Return (X, Y) of the center of cell containing provided text 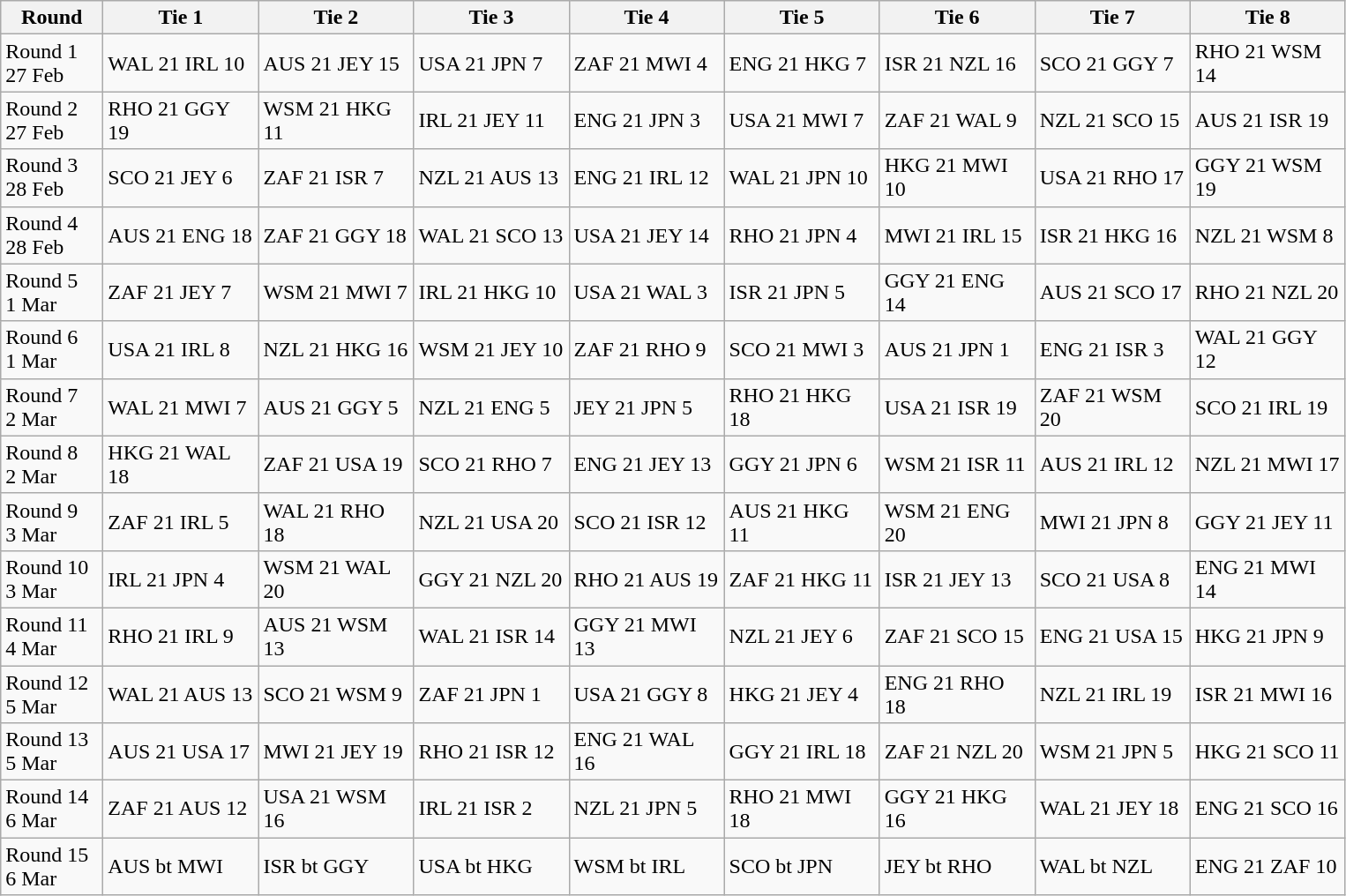
SCO 21 ISR 12 (647, 522)
ZAF 21 IRL 5 (181, 522)
ENG 21 IRL 12 (647, 178)
SCO 21 RHO 7 (491, 464)
ISR 21 NZL 16 (957, 63)
GGY 21 HKG 16 (957, 810)
AUS bt MWI (181, 866)
GGY 21 JPN 6 (802, 464)
NZL 21 HKG 16 (336, 349)
USA 21 RHO 17 (1112, 178)
WAL 21 IRL 10 (181, 63)
RHO 21 JPN 4 (802, 235)
IRL 21 HKG 10 (491, 293)
ZAF 21 HKG 11 (802, 579)
RHO 21 NZL 20 (1267, 293)
SCO 21 MWI 3 (802, 349)
Tie 7 (1112, 18)
Round 103 Mar (52, 579)
RHO 21 WSM 14 (1267, 63)
RHO 21 ISR 12 (491, 751)
WAL 21 SCO 13 (491, 235)
SCO 21 GGY 7 (1112, 63)
AUS 21 HKG 11 (802, 522)
GGY 21 JEY 11 (1267, 522)
ZAF 21 USA 19 (336, 464)
USA bt HKG (491, 866)
AUS 21 GGY 5 (336, 407)
ENG 21 ISR 3 (1112, 349)
NZL 21 MWI 17 (1267, 464)
ZAF 21 NZL 20 (957, 751)
HKG 21 JPN 9 (1267, 637)
NZL 21 ENG 5 (491, 407)
WSM 21 WAL 20 (336, 579)
USA 21 MWI 7 (802, 120)
Round 135 Mar (52, 751)
NZL 21 WSM 8 (1267, 235)
ZAF 21 GGY 18 (336, 235)
ISR 21 JPN 5 (802, 293)
Round 127 Feb (52, 63)
GGY 21 NZL 20 (491, 579)
JEY bt RHO (957, 866)
Round 125 Mar (52, 693)
ENG 21 WAL 16 (647, 751)
WSM 21 JPN 5 (1112, 751)
RHO 21 IRL 9 (181, 637)
Round 227 Feb (52, 120)
USA 21 ISR 19 (957, 407)
USA 21 IRL 8 (181, 349)
ZAF 21 JEY 7 (181, 293)
ENG 21 HKG 7 (802, 63)
USA 21 WAL 3 (647, 293)
SCO 21 WSM 9 (336, 693)
Round 428 Feb (52, 235)
AUS 21 USA 17 (181, 751)
GGY 21 IRL 18 (802, 751)
Tie 8 (1267, 18)
WAL 21 JEY 18 (1112, 810)
ISR 21 JEY 13 (957, 579)
NZL 21 IRL 19 (1112, 693)
Round 93 Mar (52, 522)
AUS 21 JPN 1 (957, 349)
Tie 6 (957, 18)
Tie 3 (491, 18)
ISR 21 MWI 16 (1267, 693)
ISR bt GGY (336, 866)
JEY 21 JPN 5 (647, 407)
HKG 21 JEY 4 (802, 693)
ENG 21 ZAF 10 (1267, 866)
Round 82 Mar (52, 464)
SCO bt JPN (802, 866)
NZL 21 SCO 15 (1112, 120)
Round 328 Feb (52, 178)
AUS 21 JEY 15 (336, 63)
HKG 21 SCO 11 (1267, 751)
ENG 21 SCO 16 (1267, 810)
WSM 21 MWI 7 (336, 293)
AUS 21 IRL 12 (1112, 464)
Tie 2 (336, 18)
WSM 21 ISR 11 (957, 464)
GGY 21 ENG 14 (957, 293)
NZL 21 JPN 5 (647, 810)
Round 72 Mar (52, 407)
GGY 21 MWI 13 (647, 637)
WAL 21 AUS 13 (181, 693)
USA 21 WSM 16 (336, 810)
ZAF 21 SCO 15 (957, 637)
ENG 21 JEY 13 (647, 464)
WSM 21 HKG 11 (336, 120)
NZL 21 USA 20 (491, 522)
ENG 21 JPN 3 (647, 120)
WSM 21 JEY 10 (491, 349)
USA 21 JEY 14 (647, 235)
IRL 21 ISR 2 (491, 810)
HKG 21 MWI 10 (957, 178)
IRL 21 JPN 4 (181, 579)
IRL 21 JEY 11 (491, 120)
SCO 21 JEY 6 (181, 178)
WSM 21 ENG 20 (957, 522)
Round 61 Mar (52, 349)
ENG 21 RHO 18 (957, 693)
WAL 21 GGY 12 (1267, 349)
MWI 21 JEY 19 (336, 751)
GGY 21 WSM 19 (1267, 178)
WAL 21 JPN 10 (802, 178)
AUS 21 ENG 18 (181, 235)
WAL 21 MWI 7 (181, 407)
WAL bt NZL (1112, 866)
AUS 21 SCO 17 (1112, 293)
WSM bt IRL (647, 866)
Round (52, 18)
ENG 21 USA 15 (1112, 637)
NZL 21 AUS 13 (491, 178)
ZAF 21 RHO 9 (647, 349)
Tie 4 (647, 18)
ZAF 21 WSM 20 (1112, 407)
WAL 21 ISR 14 (491, 637)
ZAF 21 JPN 1 (491, 693)
USA 21 JPN 7 (491, 63)
RHO 21 GGY 19 (181, 120)
Round 156 Mar (52, 866)
ZAF 21 ISR 7 (336, 178)
MWI 21 IRL 15 (957, 235)
Tie 5 (802, 18)
ENG 21 MWI 14 (1267, 579)
AUS 21 ISR 19 (1267, 120)
RHO 21 AUS 19 (647, 579)
Round 51 Mar (52, 293)
NZL 21 JEY 6 (802, 637)
ZAF 21 WAL 9 (957, 120)
AUS 21 WSM 13 (336, 637)
RHO 21 MWI 18 (802, 810)
Round 146 Mar (52, 810)
MWI 21 JPN 8 (1112, 522)
SCO 21 USA 8 (1112, 579)
HKG 21 WAL 18 (181, 464)
Round 114 Mar (52, 637)
ZAF 21 AUS 12 (181, 810)
ZAF 21 MWI 4 (647, 63)
RHO 21 HKG 18 (802, 407)
Tie 1 (181, 18)
WAL 21 RHO 18 (336, 522)
ISR 21 HKG 16 (1112, 235)
SCO 21 IRL 19 (1267, 407)
USA 21 GGY 8 (647, 693)
